Capture the cell that displays the provided text and extract its [x, y] central coordinate. 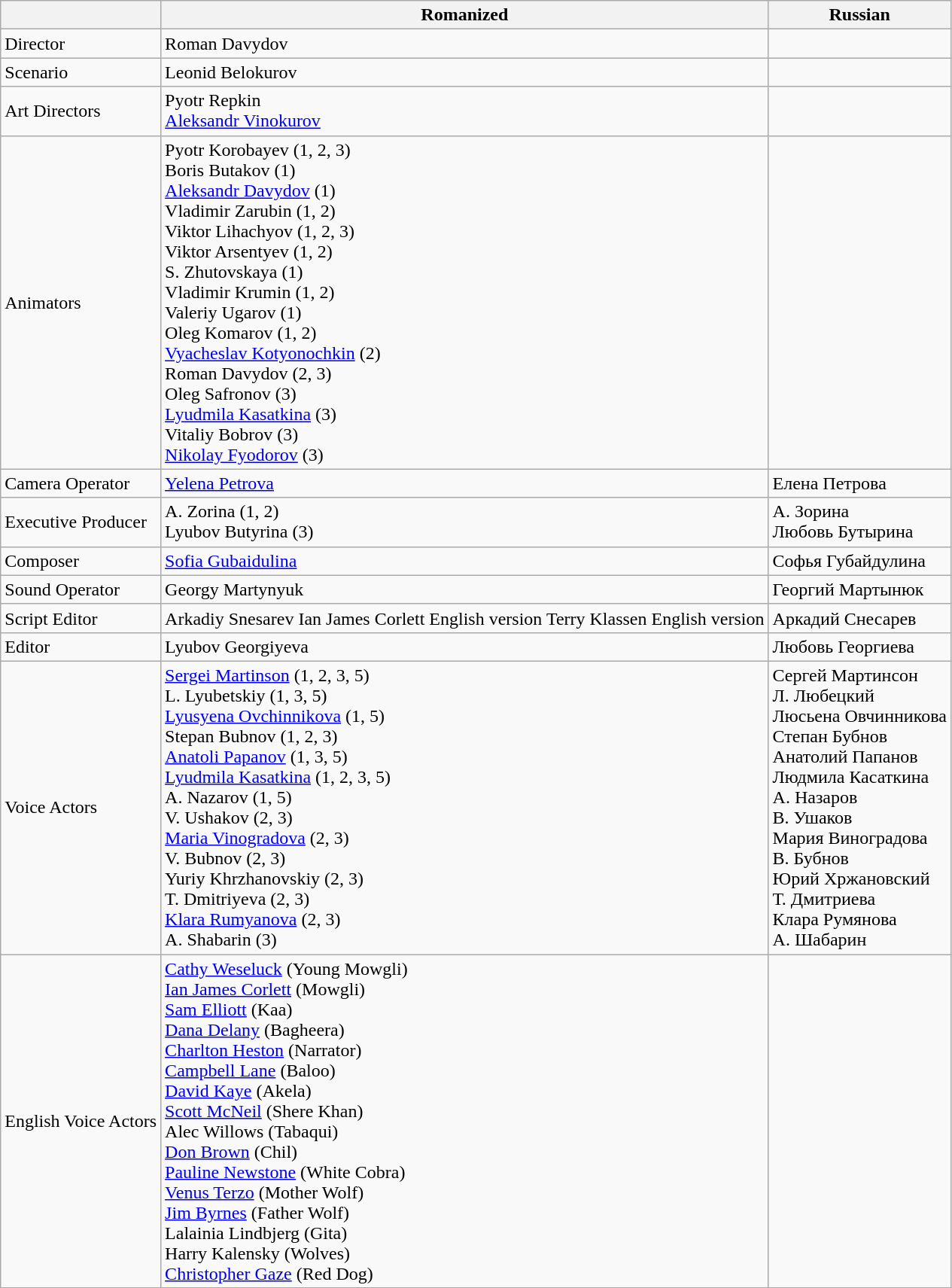
Елена Петрова [859, 483]
Composer [81, 561]
Аркадий Снесарев [859, 618]
Voice Actors [81, 807]
Leonid Belokurov [465, 72]
Romanized [465, 15]
Russian [859, 15]
Любовь Георгиева [859, 647]
Script Editor [81, 618]
Scenario [81, 72]
Art Directors [81, 111]
Editor [81, 647]
Executive Producer [81, 522]
A. Zorina (1, 2)Lyubov Butyrina (3) [465, 522]
А. ЗоринаЛюбовь Бутырина [859, 522]
Yelena Petrova [465, 483]
Софья Губайдулина [859, 561]
English Voice Actors [81, 1122]
Георгий Мартынюк [859, 589]
Camera Operator [81, 483]
Sound Operator [81, 589]
Lyubov Georgiyeva [465, 647]
Roman Davydov [465, 44]
Georgy Martynyuk [465, 589]
Pyotr RepkinAleksandr Vinokurov [465, 111]
Director [81, 44]
Animators [81, 303]
Arkadiy Snesarev Ian James Corlett English version Terry Klassen English version [465, 618]
Sofia Gubaidulina [465, 561]
